Determine the [x, y] coordinate at the center of the cell enclosing the given text.  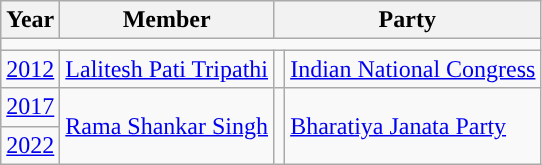
2017 [30, 107]
Year [30, 20]
Bharatiya Janata Party [413, 126]
Party [408, 20]
Member [167, 20]
Indian National Congress [413, 69]
Lalitesh Pati Tripathi [167, 69]
Rama Shankar Singh [167, 126]
2022 [30, 145]
2012 [30, 69]
